Detect which cell encompasses the target text, then output its [x, y] center coordinate. 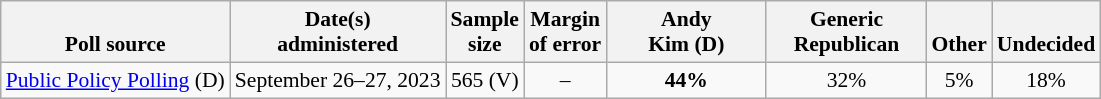
5% [960, 80]
18% [1046, 80]
Samplesize [485, 32]
AndyKim (D) [686, 32]
Other [960, 32]
Date(s)administered [338, 32]
Undecided [1046, 32]
Poll source [116, 32]
September 26–27, 2023 [338, 80]
Marginof error [565, 32]
44% [686, 80]
Public Policy Polling (D) [116, 80]
GenericRepublican [846, 32]
565 (V) [485, 80]
32% [846, 80]
– [565, 80]
